Return [X, Y] of the center of cell containing provided text 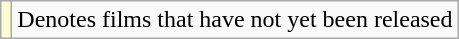
Denotes films that have not yet been released [235, 20]
